Extract the [X, Y] coordinate from the center of the cell holding the provided text.  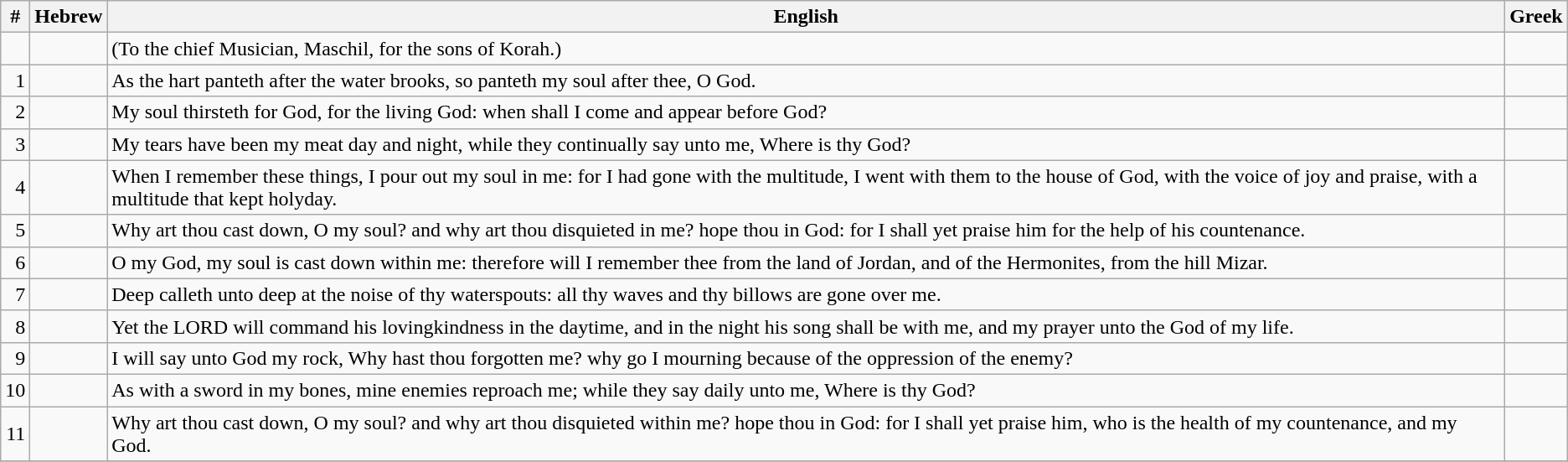
11 [15, 433]
Deep calleth unto deep at the noise of thy waterspouts: all thy waves and thy billows are gone over me. [806, 294]
Why art thou cast down, O my soul? and why art thou disquieted in me? hope thou in God: for I shall yet praise him for the help of his countenance. [806, 231]
3 [15, 144]
(To the chief Musician, Maschil, for the sons of Korah.) [806, 49]
10 [15, 390]
My soul thirsteth for God, for the living God: when shall I come and appear before God? [806, 112]
6 [15, 262]
1 [15, 80]
I will say unto God my rock, Why hast thou forgotten me? why go I mourning because of the oppression of the enemy? [806, 358]
5 [15, 231]
Yet the LORD will command his lovingkindness in the daytime, and in the night his song shall be with me, and my prayer unto the God of my life. [806, 326]
2 [15, 112]
Hebrew [69, 17]
4 [15, 188]
My tears have been my meat day and night, while they continually say unto me, Where is thy God? [806, 144]
As with a sword in my bones, mine enemies reproach me; while they say daily unto me, Where is thy God? [806, 390]
7 [15, 294]
Greek [1536, 17]
# [15, 17]
O my God, my soul is cast down within me: therefore will I remember thee from the land of Jordan, and of the Hermonites, from the hill Mizar. [806, 262]
8 [15, 326]
English [806, 17]
As the hart panteth after the water brooks, so panteth my soul after thee, O God. [806, 80]
9 [15, 358]
